Determine the (X, Y) coordinate at the center of the cell enclosing the given text.  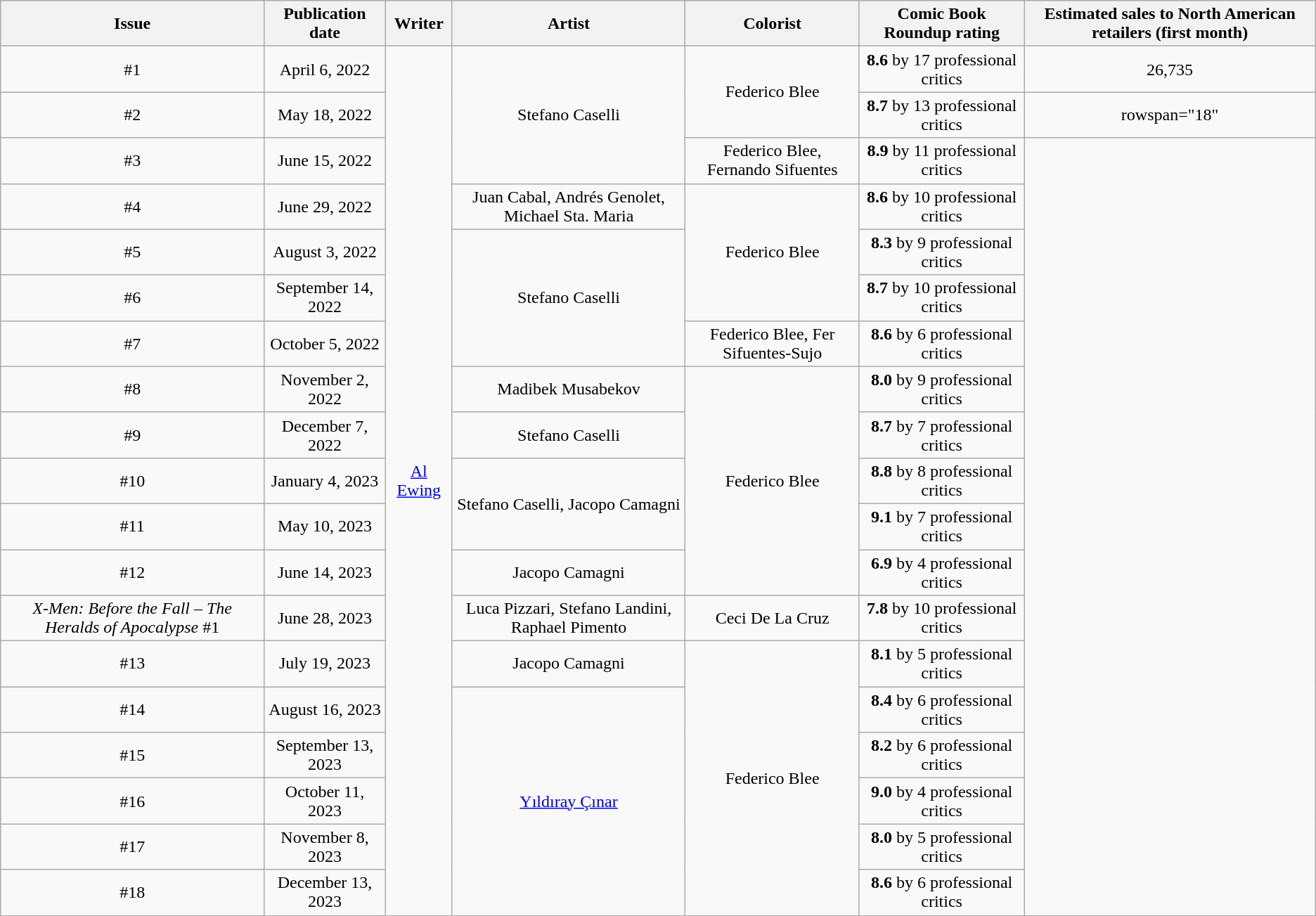
#17 (132, 846)
#5 (132, 252)
December 7, 2022 (325, 434)
#1 (132, 69)
October 5, 2022 (325, 343)
December 13, 2023 (325, 893)
8.6 by 10 professional critics (942, 207)
Luca Pizzari, Stefano Landini, Raphael Pimento (569, 619)
7.8 by 10 professional critics (942, 619)
8.7 by 7 professional critics (942, 434)
June 15, 2022 (325, 160)
#10 (132, 481)
Federico Blee, Fer Sifuentes-Sujo (772, 343)
9.0 by 4 professional critics (942, 801)
#15 (132, 755)
August 3, 2022 (325, 252)
#14 (132, 710)
#9 (132, 434)
October 11, 2023 (325, 801)
Juan Cabal, Andrés Genolet, Michael Sta. Maria (569, 207)
9.1 by 7 professional critics (942, 526)
#18 (132, 893)
Artist (569, 24)
Writer (419, 24)
January 4, 2023 (325, 481)
8.4 by 6 professional critics (942, 710)
June 14, 2023 (325, 572)
8.0 by 5 professional critics (942, 846)
8.9 by 11 professional critics (942, 160)
#11 (132, 526)
September 13, 2023 (325, 755)
Issue (132, 24)
Al Ewing (419, 481)
8.6 by 17 professional critics (942, 69)
#12 (132, 572)
June 29, 2022 (325, 207)
May 10, 2023 (325, 526)
#3 (132, 160)
November 2, 2022 (325, 389)
#13 (132, 664)
8.1 by 5 professional critics (942, 664)
8.8 by 8 professional critics (942, 481)
rowspan="18" (1170, 115)
Stefano Caselli, Jacopo Camagni (569, 503)
Comic Book Roundup rating (942, 24)
#8 (132, 389)
8.0 by 9 professional critics (942, 389)
November 8, 2023 (325, 846)
#2 (132, 115)
X-Men: Before the Fall – The Heralds of Apocalypse #1 (132, 619)
June 28, 2023 (325, 619)
#4 (132, 207)
Publication date (325, 24)
8.7 by 13 professional critics (942, 115)
8.2 by 6 professional critics (942, 755)
July 19, 2023 (325, 664)
#6 (132, 298)
Federico Blee, Fernando Sifuentes (772, 160)
April 6, 2022 (325, 69)
May 18, 2022 (325, 115)
26,735 (1170, 69)
Yıldıray Çınar (569, 801)
Estimated sales to North American retailers (first month) (1170, 24)
#7 (132, 343)
Ceci De La Cruz (772, 619)
8.3 by 9 professional critics (942, 252)
8.7 by 10 professional critics (942, 298)
September 14, 2022 (325, 298)
Madibek Musabekov (569, 389)
August 16, 2023 (325, 710)
6.9 by 4 professional critics (942, 572)
#16 (132, 801)
Colorist (772, 24)
